Find where the given text appears and provide that cell's center as (X, Y) coordinate. 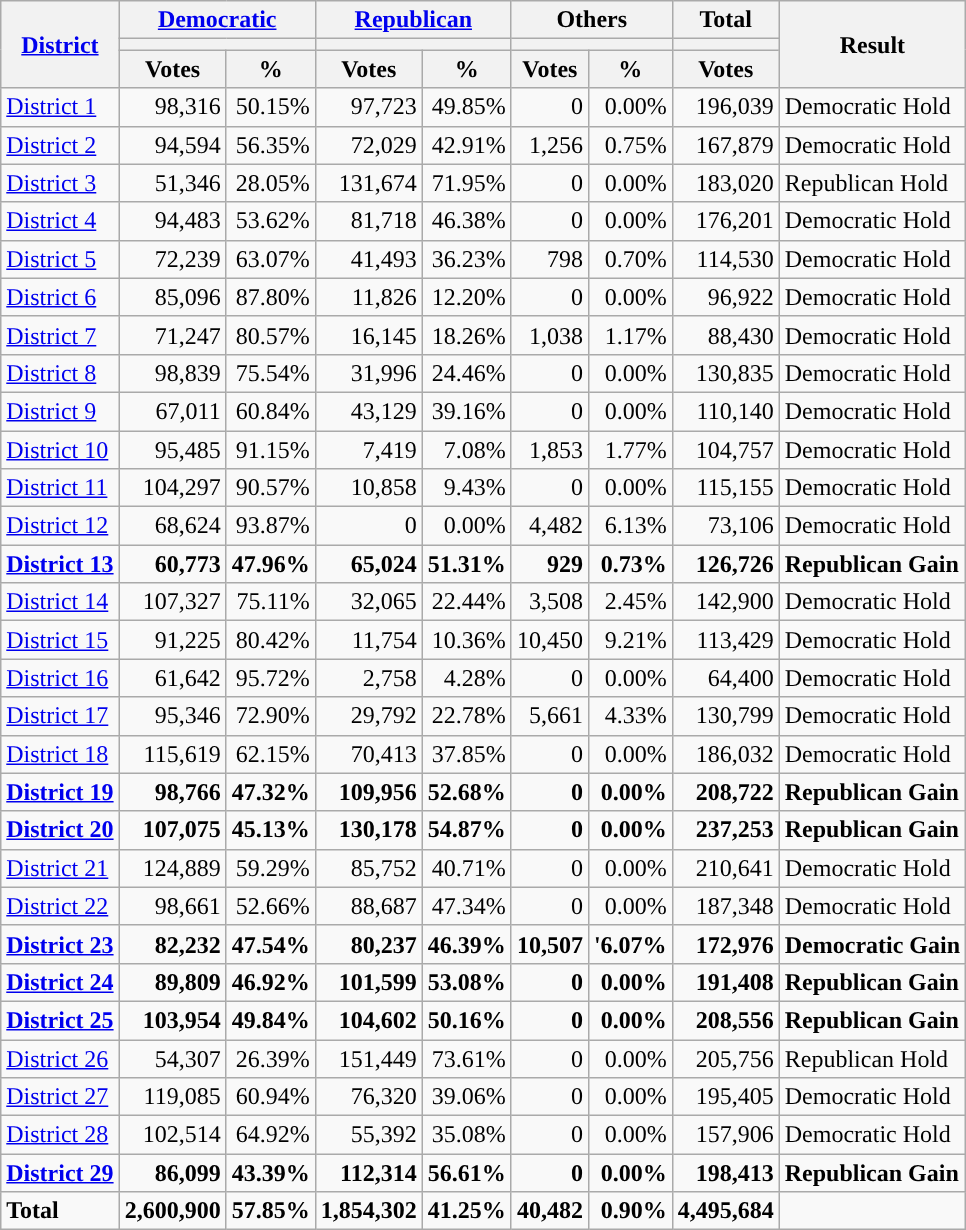
208,556 (726, 1020)
87.80% (270, 297)
71,247 (172, 335)
Result (872, 44)
55,392 (368, 1135)
7.08% (466, 449)
61,642 (172, 678)
0.75% (630, 145)
131,674 (368, 183)
64.92% (270, 1135)
72,239 (172, 259)
56.61% (466, 1173)
0.90% (630, 1211)
District 3 (60, 183)
65,024 (368, 564)
53.62% (270, 221)
237,253 (726, 830)
'6.07% (630, 944)
District 14 (60, 602)
40,482 (550, 1211)
85,096 (172, 297)
11,754 (368, 640)
22.78% (466, 716)
89,809 (172, 982)
52.68% (466, 792)
95.72% (270, 678)
2,758 (368, 678)
95,485 (172, 449)
68,624 (172, 526)
72,029 (368, 145)
114,530 (726, 259)
39.06% (466, 1097)
52.66% (270, 906)
102,514 (172, 1135)
126,726 (726, 564)
142,900 (726, 602)
29,792 (368, 716)
18.26% (466, 335)
167,879 (726, 145)
District 1 (60, 107)
0.73% (630, 564)
195,405 (726, 1097)
District 20 (60, 830)
91.15% (270, 449)
98,839 (172, 373)
4.33% (630, 716)
Democratic Gain (872, 944)
119,085 (172, 1097)
103,954 (172, 1020)
109,956 (368, 792)
187,348 (726, 906)
90.57% (270, 488)
98,766 (172, 792)
9.43% (466, 488)
District 24 (60, 982)
10,507 (550, 944)
67,011 (172, 411)
176,201 (726, 221)
District 18 (60, 754)
District 2 (60, 145)
43.39% (270, 1173)
49.85% (466, 107)
40.71% (466, 868)
47.32% (270, 792)
47.96% (270, 564)
3,508 (550, 602)
112,314 (368, 1173)
1,038 (550, 335)
41,493 (368, 259)
District 9 (60, 411)
District 19 (60, 792)
4.28% (466, 678)
110,140 (726, 411)
929 (550, 564)
4,495,684 (726, 1211)
107,327 (172, 602)
115,155 (726, 488)
4,482 (550, 526)
191,408 (726, 982)
District 4 (60, 221)
73,106 (726, 526)
47.34% (466, 906)
94,483 (172, 221)
Democratic (217, 20)
183,020 (726, 183)
42.91% (466, 145)
49.84% (270, 1020)
District 17 (60, 716)
District 22 (60, 906)
104,757 (726, 449)
81,718 (368, 221)
District 13 (60, 564)
Republican (413, 20)
10,450 (550, 640)
District 25 (60, 1020)
80,237 (368, 944)
64,400 (726, 678)
32,065 (368, 602)
District 27 (60, 1097)
798 (550, 259)
District 16 (60, 678)
36.23% (466, 259)
73.61% (466, 1059)
District 23 (60, 944)
198,413 (726, 1173)
86,099 (172, 1173)
80.42% (270, 640)
104,602 (368, 1020)
2.45% (630, 602)
88,430 (726, 335)
District 11 (60, 488)
1.77% (630, 449)
District 15 (60, 640)
130,799 (726, 716)
57.85% (270, 1211)
46.38% (466, 221)
0.70% (630, 259)
54,307 (172, 1059)
District 10 (60, 449)
10,858 (368, 488)
51.31% (466, 564)
1,853 (550, 449)
District 7 (60, 335)
80.57% (270, 335)
24.46% (466, 373)
District 26 (60, 1059)
60.84% (270, 411)
35.08% (466, 1135)
60.94% (270, 1097)
98,661 (172, 906)
60,773 (172, 564)
101,599 (368, 982)
115,619 (172, 754)
59.29% (270, 868)
82,232 (172, 944)
16,145 (368, 335)
98,316 (172, 107)
5,661 (550, 716)
43,129 (368, 411)
62.15% (270, 754)
151,449 (368, 1059)
41.25% (466, 1211)
88,687 (368, 906)
11,826 (368, 297)
91,225 (172, 640)
124,889 (172, 868)
113,429 (726, 640)
130,178 (368, 830)
37.85% (466, 754)
210,641 (726, 868)
47.54% (270, 944)
186,032 (726, 754)
District 5 (60, 259)
50.16% (466, 1020)
District 29 (60, 1173)
50.15% (270, 107)
71.95% (466, 183)
46.39% (466, 944)
District (60, 44)
196,039 (726, 107)
46.92% (270, 982)
26.39% (270, 1059)
28.05% (270, 183)
12.20% (466, 297)
94,594 (172, 145)
53.08% (466, 982)
70,413 (368, 754)
45.13% (270, 830)
95,346 (172, 716)
172,976 (726, 944)
130,835 (726, 373)
9.21% (630, 640)
District 21 (60, 868)
75.54% (270, 373)
Others (592, 20)
208,722 (726, 792)
63.07% (270, 259)
22.44% (466, 602)
97,723 (368, 107)
85,752 (368, 868)
93.87% (270, 526)
31,996 (368, 373)
54.87% (466, 830)
107,075 (172, 830)
205,756 (726, 1059)
District 12 (60, 526)
District 6 (60, 297)
157,906 (726, 1135)
1,256 (550, 145)
District 28 (60, 1135)
2,600,900 (172, 1211)
1,854,302 (368, 1211)
District 8 (60, 373)
10.36% (466, 640)
1.17% (630, 335)
75.11% (270, 602)
76,320 (368, 1097)
56.35% (270, 145)
96,922 (726, 297)
7,419 (368, 449)
72.90% (270, 716)
104,297 (172, 488)
51,346 (172, 183)
6.13% (630, 526)
39.16% (466, 411)
